From the cell containing the given text, extract its center point as [X, Y] coordinate. 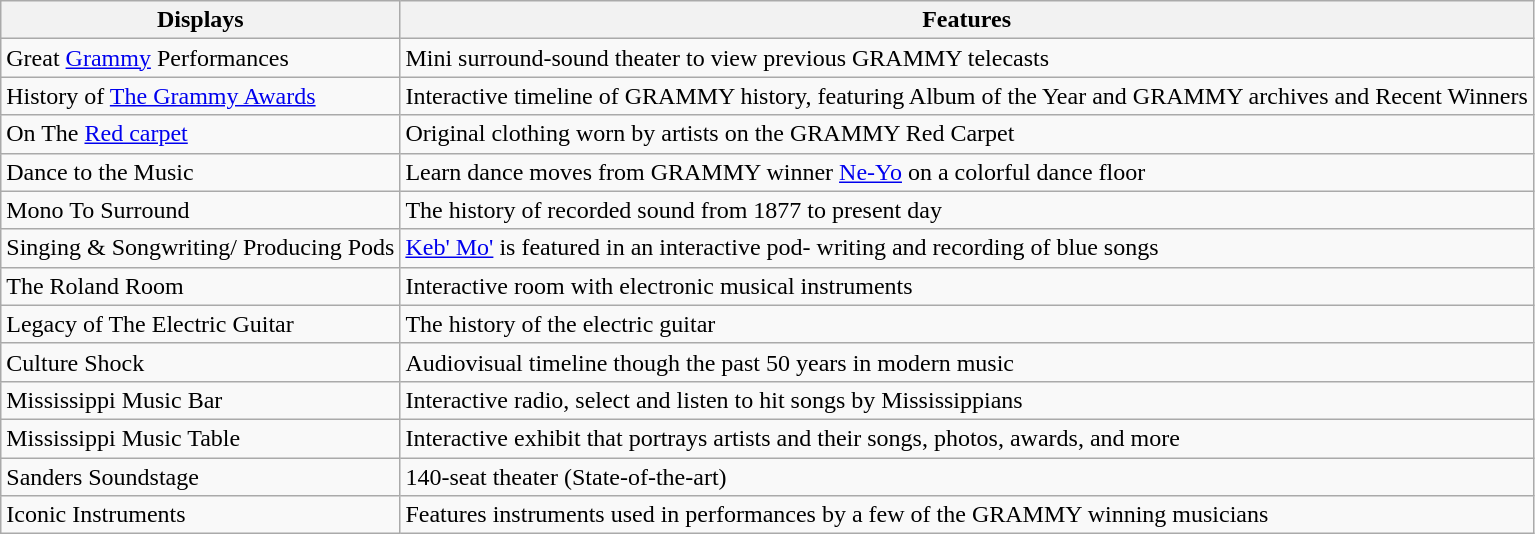
140-seat theater (State-of-the-art) [966, 477]
Sanders Soundstage [200, 477]
The history of the electric guitar [966, 324]
Legacy of The Electric Guitar [200, 324]
Features [966, 20]
Original clothing worn by artists on the GRAMMY Red Carpet [966, 134]
Great Grammy Performances [200, 58]
Displays [200, 20]
Audiovisual timeline though the past 50 years in modern music [966, 362]
Mississippi Music Table [200, 438]
Culture Shock [200, 362]
The history of recorded sound from 1877 to present day [966, 210]
Singing & Songwriting/ Producing Pods [200, 248]
Mini surround-sound theater to view previous GRAMMY telecasts [966, 58]
Features instruments used in performances by a few of the GRAMMY winning musicians [966, 515]
Keb' Mo' is featured in an interactive pod- writing and recording of blue songs [966, 248]
Interactive timeline of GRAMMY history, featuring Album of the Year and GRAMMY archives and Recent Winners [966, 96]
On The Red carpet [200, 134]
Mississippi Music Bar [200, 400]
Interactive radio, select and listen to hit songs by Mississippians [966, 400]
Learn dance moves from GRAMMY winner Ne-Yo on a colorful dance floor [966, 172]
History of The Grammy Awards [200, 96]
Mono To Surround [200, 210]
The Roland Room [200, 286]
Iconic Instruments [200, 515]
Interactive exhibit that portrays artists and their songs, photos, awards, and more [966, 438]
Interactive room with electronic musical instruments [966, 286]
Dance to the Music [200, 172]
